Search for the cell housing the specified text and yield its (X, Y) center coordinate. 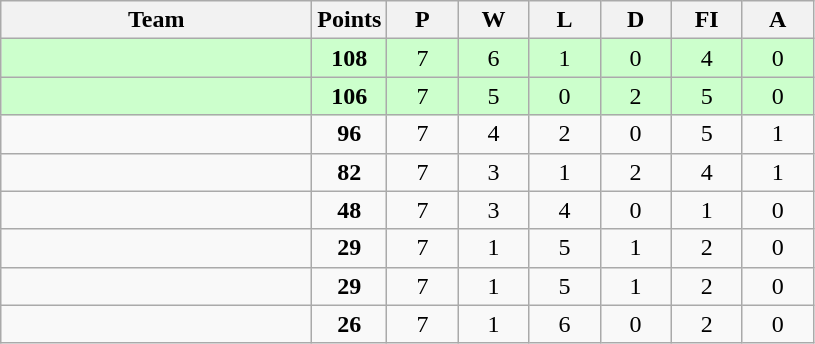
82 (350, 172)
108 (350, 58)
D (636, 20)
96 (350, 134)
48 (350, 210)
Team (156, 20)
FI (706, 20)
26 (350, 324)
A (778, 20)
P (422, 20)
L (564, 20)
Points (350, 20)
106 (350, 96)
W (494, 20)
